From the cell containing the given text, extract its center point as [X, Y] coordinate. 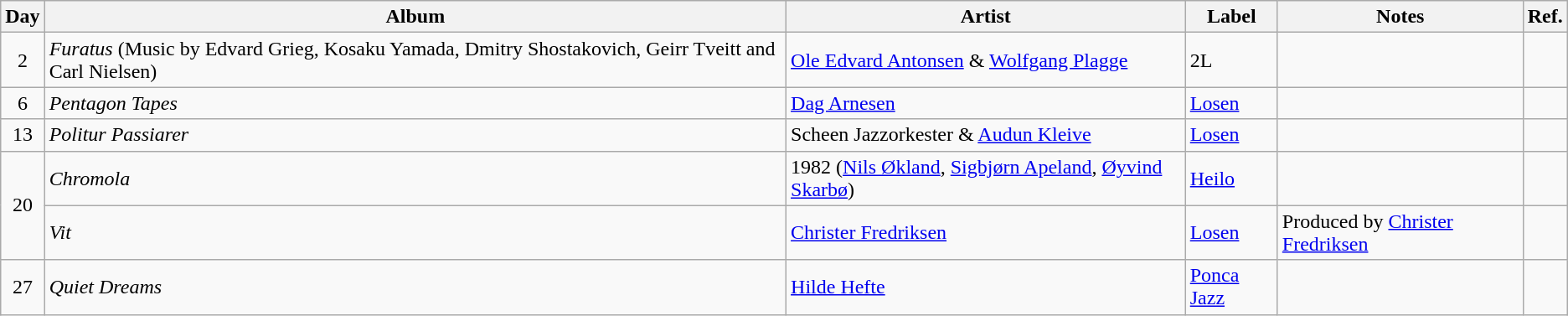
27 [23, 287]
Label [1231, 17]
Ref. [1545, 17]
Heilo [1231, 178]
20 [23, 205]
Furatus (Music by Edvard Grieg, Kosaku Yamada, Dmitry Shostakovich, Geirr Tveitt and Carl Nielsen) [415, 60]
2 [23, 60]
Vit [415, 233]
2L [1231, 60]
1982 (Nils Økland, Sigbjørn Apeland, Øyvind Skarbø) [987, 178]
Album [415, 17]
Quiet Dreams [415, 287]
Produced by Christer Fredriksen [1400, 233]
Chromola [415, 178]
Dag Arnesen [987, 103]
13 [23, 135]
Christer Fredriksen [987, 233]
Ole Edvard Antonsen & Wolfgang Plagge [987, 60]
Notes [1400, 17]
Scheen Jazzorkester & Audun Kleive [987, 135]
Pentagon Tapes [415, 103]
Hilde Hefte [987, 287]
Artist [987, 17]
Day [23, 17]
Ponca Jazz [1231, 287]
Politur Passiarer [415, 135]
6 [23, 103]
